Detect which cell encompasses the target text, then output its (x, y) center coordinate. 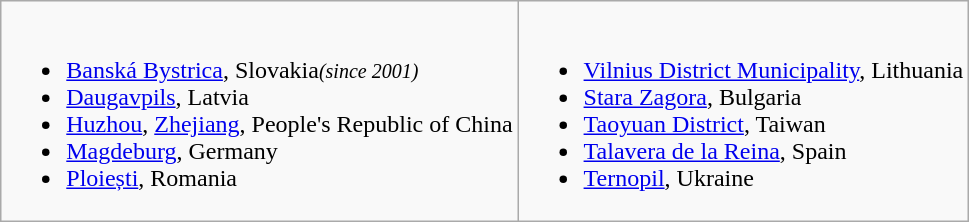
Banská Bystrica, Slovakia(since 2001) Daugavpils, Latvia Huzhou, Zhejiang, People's Republic of China Magdeburg, Germany Ploiești, Romania (260, 112)
Vilnius District Municipality, Lithuania Stara Zagora, Bulgaria Taoyuan District, Taiwan Talavera de la Reina, Spain Ternopil, Ukraine (744, 112)
